Locate the cell with the specified text and output its [x, y] center coordinate. 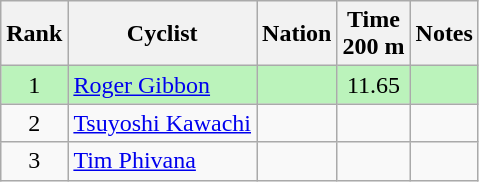
Cyclist [162, 34]
Tsuyoshi Kawachi [162, 123]
Roger Gibbon [162, 85]
11.65 [374, 85]
2 [34, 123]
Notes [444, 34]
Nation [297, 34]
Time200 m [374, 34]
3 [34, 161]
Tim Phivana [162, 161]
1 [34, 85]
Rank [34, 34]
